Output the (x, y) coordinate of the center of the cell containing the given text.  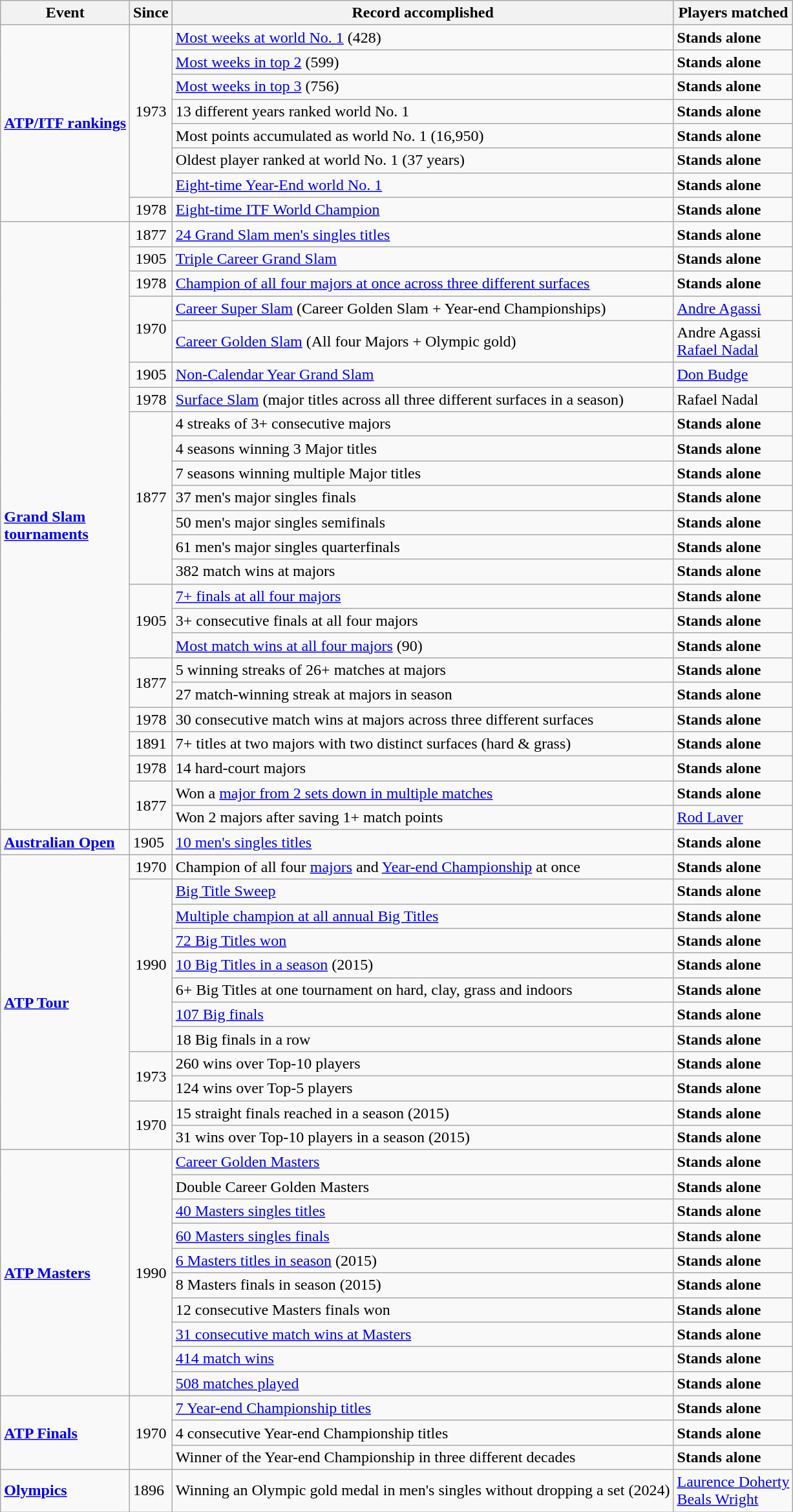
Andre AgassiRafael Nadal (733, 341)
Most weeks in top 2 (599) (423, 62)
4 seasons winning 3 Major titles (423, 449)
ATP Tour (65, 1002)
382 match wins at majors (423, 571)
107 Big finals (423, 1014)
Andre Agassi (733, 308)
Rafael Nadal (733, 399)
Eight-time Year-End world No. 1 (423, 185)
24 Grand Slam men's singles titles (423, 234)
Multiple champion at all annual Big Titles (423, 916)
50 men's major singles semifinals (423, 522)
27 match-winning streak at majors in season (423, 694)
12 consecutive Masters finals won (423, 1310)
Champion of all four majors and Year-end Championship at once (423, 867)
260 wins over Top-10 players (423, 1063)
7 Year-end Championship titles (423, 1408)
3+ consecutive finals at all four majors (423, 621)
ATP/ITF rankings (65, 123)
Triple Career Grand Slam (423, 259)
4 consecutive Year-end Championship titles (423, 1432)
Career Golden Slam (All four Majors + Olympic gold) (423, 341)
Eight-time ITF World Champion (423, 209)
Most points accumulated as world No. 1 (16,950) (423, 136)
6+ Big Titles at one tournament on hard, clay, grass and indoors (423, 990)
Big Title Sweep (423, 891)
ATP Masters (65, 1273)
124 wins over Top-5 players (423, 1088)
13 different years ranked world No. 1 (423, 111)
Laurence DohertyBeals Wright (733, 1491)
Most match wins at all four majors (90) (423, 645)
Won 2 majors after saving 1+ match points (423, 818)
1891 (151, 744)
7 seasons winning multiple Major titles (423, 473)
Record accomplished (423, 13)
30 consecutive match wins at majors across three different surfaces (423, 719)
18 Big finals in a row (423, 1039)
72 Big Titles won (423, 941)
Champion of all four majors at once across three different surfaces (423, 283)
8 Masters finals in season (2015) (423, 1285)
60 Masters singles finals (423, 1236)
414 match wins (423, 1359)
Olympics (65, 1491)
Surface Slam (major titles across all three different surfaces in a season) (423, 399)
Event (65, 13)
7+ titles at two majors with two distinct surfaces (hard & grass) (423, 744)
Oldest player ranked at world No. 1 (37 years) (423, 160)
15 straight finals reached in a season (2015) (423, 1113)
Double Career Golden Masters (423, 1187)
10 Big Titles in a season (2015) (423, 965)
Career Super Slam (Career Golden Slam + Year-end Championships) (423, 308)
Most weeks at world No. 1 (428) (423, 37)
1896 (151, 1491)
ATP Finals (65, 1432)
Since (151, 13)
Won a major from 2 sets down in multiple matches (423, 793)
Winning an Olympic gold medal in men's singles without dropping a set (2024) (423, 1491)
37 men's major singles finals (423, 498)
31 wins over Top-10 players in a season (2015) (423, 1138)
Winner of the Year-end Championship in three different decades (423, 1457)
Australian Open (65, 842)
4 streaks of 3+ consecutive majors (423, 424)
Grand Slamtournaments (65, 526)
5 winning streaks of 26+ matches at majors (423, 670)
Non-Calendar Year Grand Slam (423, 375)
14 hard-court majors (423, 769)
Don Budge (733, 375)
Players matched (733, 13)
Career Golden Masters (423, 1162)
Most weeks in top 3 (756) (423, 87)
7+ finals at all four majors (423, 596)
10 men's singles titles (423, 842)
508 matches played (423, 1383)
61 men's major singles quarterfinals (423, 547)
40 Masters singles titles (423, 1211)
6 Masters titles in season (2015) (423, 1261)
Rod Laver (733, 818)
31 consecutive match wins at Masters (423, 1334)
